Return [x, y] of the center of cell containing provided text 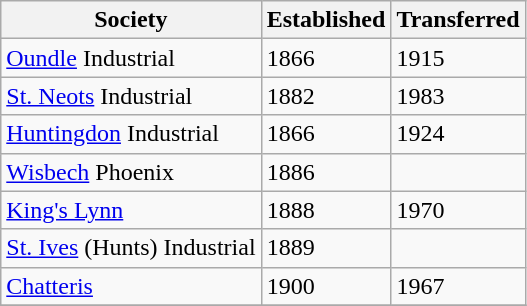
Transferred [458, 20]
1888 [326, 210]
Huntingdon Industrial [131, 134]
Chatteris [131, 286]
Wisbech Phoenix [131, 172]
Established [326, 20]
1886 [326, 172]
1983 [458, 96]
1967 [458, 286]
St. Neots Industrial [131, 96]
1924 [458, 134]
1882 [326, 96]
King's Lynn [131, 210]
Society [131, 20]
1889 [326, 248]
1900 [326, 286]
St. Ives (Hunts) Industrial [131, 248]
1970 [458, 210]
Oundle Industrial [131, 58]
1915 [458, 58]
